Determine the (X, Y) coordinate at the center of the cell enclosing the given text.  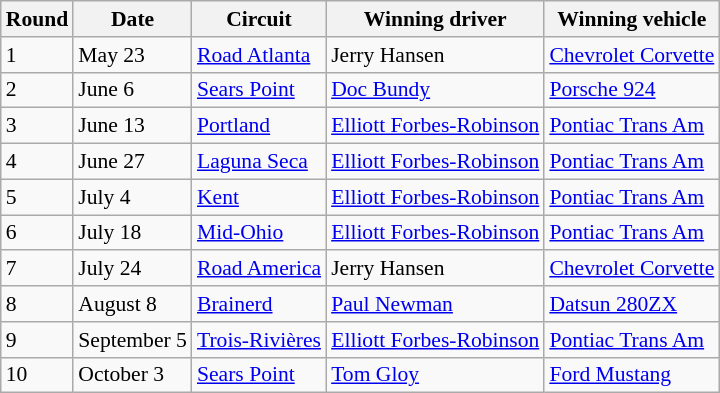
Road Atlanta (259, 55)
Paul Newman (435, 304)
August 8 (132, 304)
Date (132, 19)
June 13 (132, 126)
5 (38, 197)
1 (38, 55)
7 (38, 269)
Winning vehicle (632, 19)
Trois-Rivières (259, 340)
Winning driver (435, 19)
4 (38, 162)
Porsche 924 (632, 90)
3 (38, 126)
Circuit (259, 19)
Brainerd (259, 304)
Doc Bundy (435, 90)
10 (38, 375)
July 18 (132, 233)
June 6 (132, 90)
Round (38, 19)
May 23 (132, 55)
July 24 (132, 269)
July 4 (132, 197)
Tom Gloy (435, 375)
Kent (259, 197)
2 (38, 90)
Road America (259, 269)
October 3 (132, 375)
September 5 (132, 340)
Mid-Ohio (259, 233)
Portland (259, 126)
Laguna Seca (259, 162)
June 27 (132, 162)
6 (38, 233)
9 (38, 340)
8 (38, 304)
Datsun 280ZX (632, 304)
Ford Mustang (632, 375)
